Search for the cell housing the specified text and yield its (x, y) center coordinate. 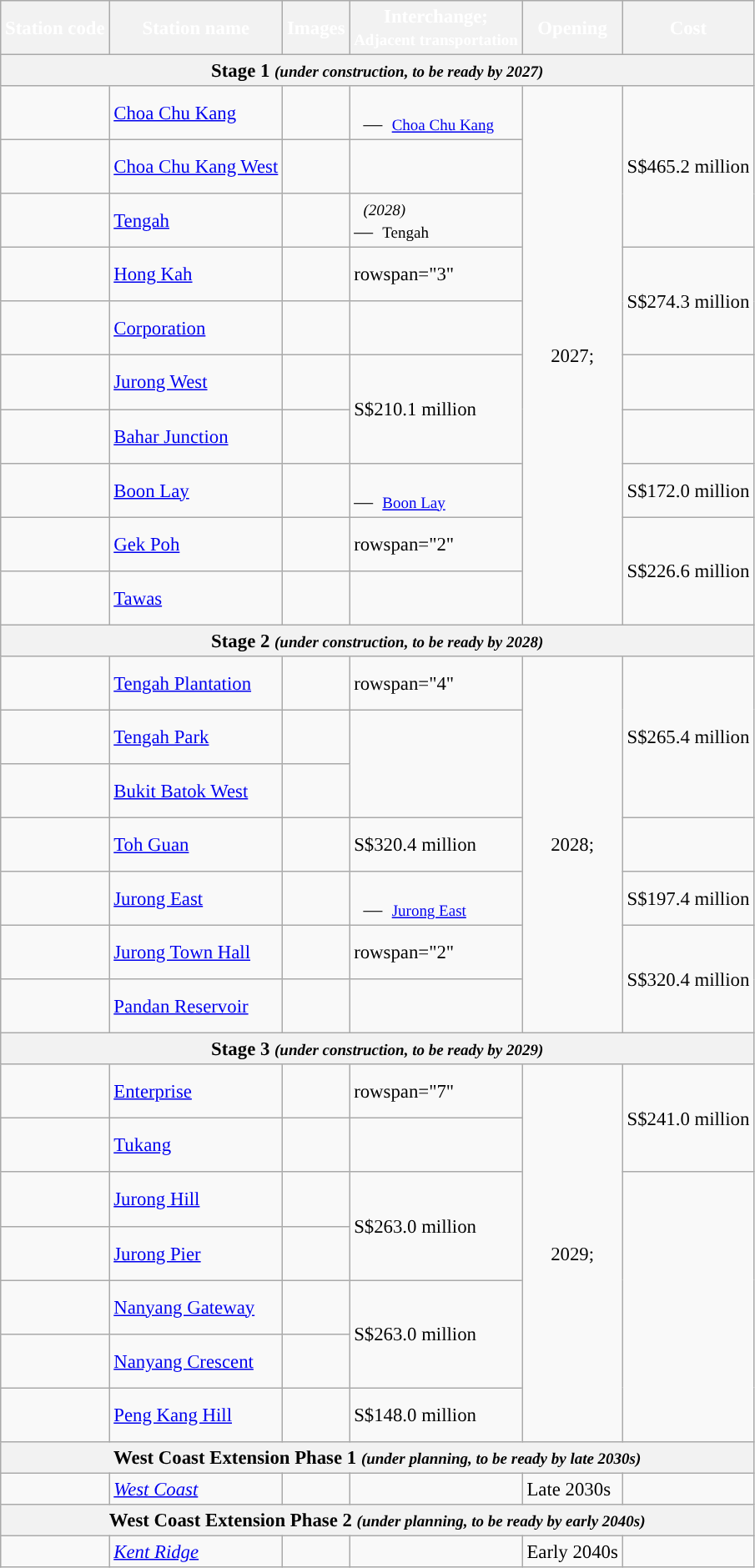
Jurong West (196, 382)
Nanyang Crescent (196, 1361)
S$241.0 million (687, 1118)
Kent Ridge (196, 1551)
Stage 1 (under construction, to be ready by 2027) (377, 71)
(2028)― Tengah (435, 220)
Station code (55, 28)
2029; (572, 1253)
Station name (196, 28)
Jurong Hill (196, 1199)
Boon Lay (196, 490)
Toh Guan (196, 844)
Jurong Town Hall (196, 952)
rowspan="3" (435, 275)
― Choa Chu Kang (435, 113)
rowspan="4" (435, 684)
Hong Kah (196, 275)
S$197.4 million (687, 899)
Pandan Reservoir (196, 1006)
Choa Chu Kang (196, 113)
S$148.0 million (435, 1415)
Images (316, 28)
S$210.1 million (435, 409)
Bukit Batok West (196, 791)
S$274.3 million (687, 302)
Peng Kang Hill (196, 1415)
Corporation (196, 329)
Stage 3 (under construction, to be ready by 2029) (377, 1049)
Tukang (196, 1146)
Late 2030s (572, 1489)
West Coast Extension Phase 1 (under planning, to be ready by late 2030s) (377, 1458)
S$265.4 million (687, 737)
2028; (572, 845)
Stage 2 (under construction, to be ready by 2028) (377, 641)
Interchange;Adjacent transportation (435, 28)
rowspan="7" (435, 1091)
Tengah Park (196, 737)
Tengah Plantation (196, 684)
S$172.0 million (687, 490)
Cost (687, 28)
Jurong Pier (196, 1253)
2027; (572, 355)
West Coast (196, 1489)
Enterprise (196, 1091)
Early 2040s (572, 1551)
West Coast Extension Phase 2 (under planning, to be ready by early 2040s) (377, 1520)
Choa Chu Kang West (196, 167)
Bahar Junction (196, 437)
Gek Poh (196, 544)
― Jurong East (435, 899)
Nanyang Gateway (196, 1308)
― Boon Lay (435, 490)
Opening (572, 28)
Tawas (196, 597)
Tengah (196, 220)
S$226.6 million (687, 570)
S$465.2 million (687, 167)
Jurong East (196, 899)
